Extract the (X, Y) coordinate from the center of the cell holding the provided text.  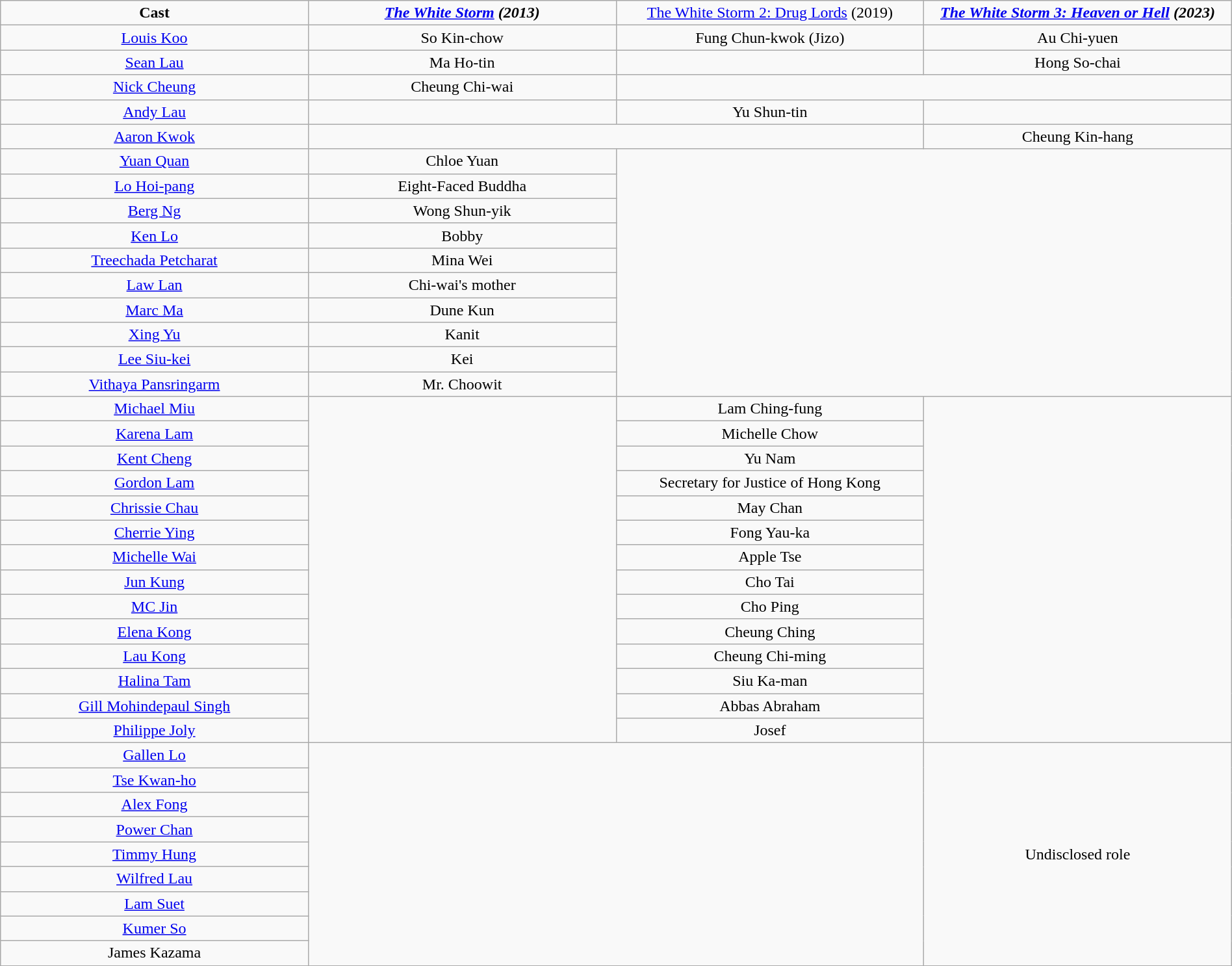
Cheung Chi-ming (770, 656)
Ken Lo (155, 235)
Fung Chun-kwok (Jizo) (770, 38)
May Chan (770, 508)
Power Chan (155, 829)
Hong So-chai (1078, 62)
Gill Mohindepaul Singh (155, 705)
Dune Kun (462, 310)
Lo Hoi-pang (155, 186)
Cheung Kin-hang (1078, 137)
The White Storm 3: Heaven or Hell (2023) (1078, 13)
Mr. Choowit (462, 384)
Lam Suet (155, 904)
Karena Lam (155, 434)
Cast (155, 13)
Cho Ping (770, 607)
Alex Fong (155, 805)
Lau Kong (155, 656)
Berg Ng (155, 211)
Ma Ho-tin (462, 62)
MC Jin (155, 607)
Yu Shun-tin (770, 112)
Michael Miu (155, 409)
Lee Siu-kei (155, 359)
Timmy Hung (155, 854)
Undisclosed role (1078, 854)
Halina Tam (155, 681)
Jun Kung (155, 582)
Philippe Joly (155, 731)
Nick Cheung (155, 87)
Yu Nam (770, 458)
The White Storm (2013) (462, 13)
Cho Tai (770, 582)
Secretary for Justice of Hong Kong (770, 483)
Siu Ka-man (770, 681)
Cheung Chi-wai (462, 87)
Bobby (462, 235)
Kei (462, 359)
Wong Shun-yik (462, 211)
Chloe Yuan (462, 161)
Chi-wai's mother (462, 285)
Fong Yau-ka (770, 532)
Marc Ma (155, 310)
So Kin-chow (462, 38)
Aaron Kwok (155, 137)
Eight-Faced Buddha (462, 186)
Elena Kong (155, 631)
Law Lan (155, 285)
Kumer So (155, 928)
Michelle Chow (770, 434)
Cheung Ching (770, 631)
Wilfred Lau (155, 879)
Michelle Wai (155, 557)
The White Storm 2: Drug Lords (2019) (770, 13)
James Kazama (155, 953)
Xing Yu (155, 335)
Tse Kwan-ho (155, 780)
Kanit (462, 335)
Apple Tse (770, 557)
Gallen Lo (155, 755)
Lam Ching-fung (770, 409)
Treechada Petcharat (155, 260)
Chrissie Chau (155, 508)
Au Chi-yuen (1078, 38)
Josef (770, 731)
Louis Koo (155, 38)
Gordon Lam (155, 483)
Cherrie Ying (155, 532)
Andy Lau (155, 112)
Kent Cheng (155, 458)
Yuan Quan (155, 161)
Sean Lau (155, 62)
Vithaya Pansringarm (155, 384)
Abbas Abraham (770, 705)
Mina Wei (462, 260)
